From the cell containing the given text, extract its center point as [X, Y] coordinate. 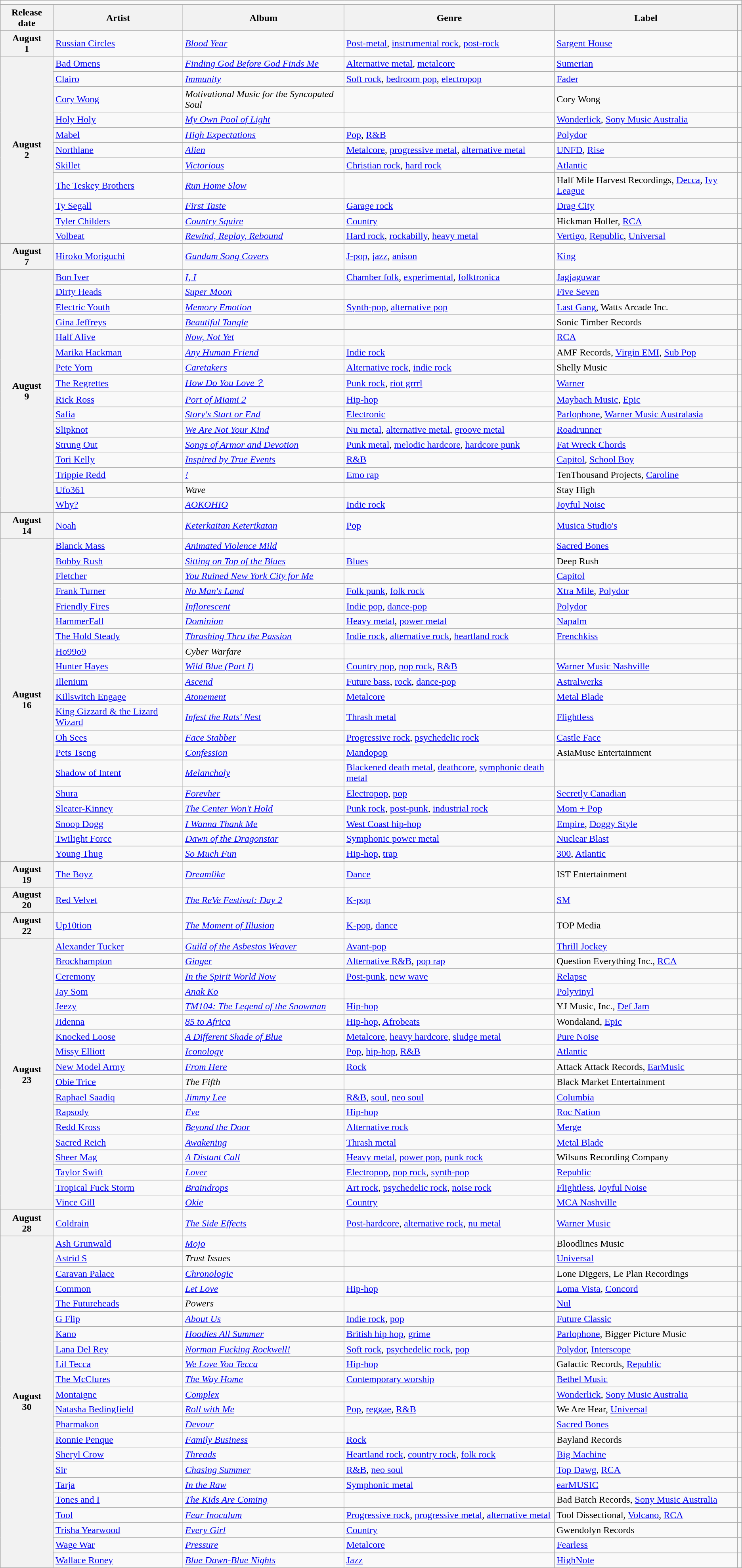
Taylor Swift [118, 1173]
SM [646, 900]
Roc Nation [646, 1112]
West Coast hip-hop [449, 823]
Devour [264, 1425]
Pop [449, 525]
Coldrain [118, 1223]
Bon Iver [118, 277]
MCA Nashville [646, 1203]
Question Everything Inc., RCA [646, 961]
In the Raw [264, 1485]
Raphael Saadiq [118, 1097]
Thrill Jockey [646, 946]
Jazz [449, 1560]
Caravan Palace [118, 1274]
Complex [264, 1394]
Columbia [646, 1097]
Alternative metal, metalcore [449, 64]
King [646, 257]
Any Human Friend [264, 352]
Hiroko Moriguchi [118, 257]
Trippie Redd [118, 475]
Face Stabber [264, 737]
My Own Pool of Light [264, 120]
Strung Out [118, 445]
Tyler Childers [118, 221]
Folk punk, folk rock [449, 591]
Alternative rock, indie rock [449, 367]
Dominion [264, 621]
Russian Circles [118, 44]
Sumerian [646, 64]
High Expectations [264, 135]
Progressive rock, progressive metal, alternative metal [449, 1515]
Inspired by True Events [264, 460]
Shadow of Intent [118, 773]
Keterkaitan Keterikatan [264, 525]
Wilsuns Recording Company [646, 1157]
RCA [646, 337]
August16 [27, 700]
AsiaMuse Entertainment [646, 752]
Black Market Entertainment [646, 1082]
The Regrettes [118, 384]
Montaigne [118, 1394]
Gina Jeffreys [118, 322]
King Gizzard & the Lizard Wizard [118, 717]
Universal [646, 1259]
Animated Violence Mild [264, 546]
Tarja [118, 1485]
Heavy metal, power pop, punk rock [449, 1157]
The ReVe Festival: Day 2 [264, 900]
Songs of Armor and Devotion [264, 445]
Hickman Holler, RCA [646, 221]
Thrashing Thru the Passion [264, 636]
Secretly Canadian [646, 793]
Fader [646, 79]
Gwendolyn Records [646, 1530]
Dreamlike [264, 874]
Attack Attack Records, EarMusic [646, 1067]
Wallace Roney [118, 1560]
August9 [27, 391]
Ginger [264, 961]
Astralwerks [646, 682]
Dirty Heads [118, 292]
HammerFall [118, 621]
Awakening [264, 1142]
Vince Gill [118, 1203]
Half Mile Harvest Recordings, Decca, Ivy League [646, 185]
Lil Tecca [118, 1364]
Xtra Mile, Polydor [646, 591]
Blue Dawn-Blue Nights [264, 1560]
Alternative rock [449, 1127]
Melancholy [264, 773]
Pharmakon [118, 1425]
Iconology [264, 1052]
Future bass, rock, dance-pop [449, 682]
Lover [264, 1173]
Electropop, pop rock, synth-pop [449, 1173]
Dawn of the Dragonstar [264, 838]
Missy Elliott [118, 1052]
Run Home Slow [264, 185]
Capitol [646, 576]
The Fifth [264, 1082]
Okie [264, 1203]
Brockhampton [118, 961]
Symphonic metal [449, 1485]
Country pop, pop rock, R&B [449, 667]
Beautiful Tangle [264, 322]
Threads [264, 1455]
Astrid S [118, 1259]
Warner [646, 384]
Album [264, 17]
Trisha Yearwood [118, 1530]
Story's Start or End [264, 414]
Blues [449, 561]
Skillet [118, 165]
K-pop [449, 900]
We Love You Tecca [264, 1364]
Young Thug [118, 854]
AOKOHIO [264, 505]
Killswitch Engage [118, 697]
85 to Africa [264, 1022]
Loma Vista, Concord [646, 1289]
Christian rock, hard rock [449, 165]
Bloodlines Music [646, 1243]
Tones and I [118, 1500]
Soft rock, psychedelic rock, pop [449, 1349]
Ash Grunwald [118, 1243]
Contemporary worship [449, 1379]
Rewind, Replay, Rebound [264, 236]
Half Alive [118, 337]
In the Spirit World Now [264, 976]
Slipknot [118, 430]
Northlane [118, 150]
Chamber folk, experimental, folktronica [449, 277]
Jeezy [118, 1006]
Pets Tseng [118, 752]
August28 [27, 1223]
Sonic Timber Records [646, 322]
Merge [646, 1127]
Wild Blue (Part I) [264, 667]
Last Gang, Watts Arcade Inc. [646, 307]
HighNote [646, 1560]
Super Moon [264, 292]
Blackened death metal, deathcore, symphonic death metal [449, 773]
Genre [449, 17]
Artist [118, 17]
August7 [27, 257]
Family Business [264, 1440]
Marika Hackman [118, 352]
Synth-pop, alternative pop [449, 307]
Nu metal, alternative metal, groove metal [449, 430]
Lana Del Rey [118, 1349]
Red Velvet [118, 900]
Label [646, 17]
Sir [118, 1470]
Knocked Loose [118, 1037]
Illenium [118, 682]
Bethel Music [646, 1379]
Alien [264, 150]
Fear Inoculum [264, 1515]
Heartland rock, country rock, folk rock [449, 1455]
Tool [118, 1515]
300, Atlantic [646, 854]
Holy Holy [118, 120]
Tool Dissectional, Volcano, RCA [646, 1515]
Deep Rush [646, 561]
Obie Trice [118, 1082]
Redd Kross [118, 1127]
August22 [27, 926]
Confession [264, 752]
Cyber Warfare [264, 651]
Indie pop, dance-pop [449, 606]
Jagjaguwar [646, 277]
Frank Turner [118, 591]
R&B [449, 460]
Shelly Music [646, 367]
Rick Ross [118, 399]
Noah [118, 525]
Oh Sees [118, 737]
K-pop, dance [449, 926]
YJ Music, Inc., Def Jam [646, 1006]
The Hold Steady [118, 636]
Volbeat [118, 236]
Trust Issues [264, 1259]
Blood Year [264, 44]
Powers [264, 1304]
Flightless [646, 717]
Indie rock, alternative rock, heartland rock [449, 636]
Post-hardcore, alternative rock, nu metal [449, 1223]
Napalm [646, 621]
How Do You Love？ [264, 384]
No Man's Land [264, 591]
So Much Fun [264, 854]
Mandopop [449, 752]
August19 [27, 874]
Big Machine [646, 1455]
Bobby Rush [118, 561]
G Flip [118, 1319]
Sheer Mag [118, 1157]
Sitting on Top of the Blues [264, 561]
Wondaland, Epic [646, 1022]
Bayland Records [646, 1440]
Anak Ko [264, 991]
Bad Omens [118, 64]
TOP Media [646, 926]
Natasha Bedingfield [118, 1409]
Five Seven [646, 292]
Shura [118, 793]
The Moment of Illusion [264, 926]
Hip-hop, Afrobeats [449, 1022]
Castle Face [646, 737]
Ascend [264, 682]
Fearless [646, 1545]
The Way Home [264, 1379]
Snoop Dogg [118, 823]
Polyvinyl [646, 991]
Sleater-Kinney [118, 808]
Electric Youth [118, 307]
Punk rock, post-punk, industrial rock [449, 808]
earMUSIC [646, 1485]
A Distant Call [264, 1157]
From Here [264, 1067]
Immunity [264, 79]
Rapsody [118, 1112]
Chasing Summer [264, 1470]
I, I [264, 277]
Sargent House [646, 44]
Tori Kelly [118, 460]
Pure Noise [646, 1037]
The Futureheads [118, 1304]
Metalcore, progressive metal, alternative metal [449, 150]
Clairo [118, 79]
Beyond the Door [264, 1127]
R&B, soul, neo soul [449, 1097]
Release date [27, 17]
Hard rock, rockabilly, heavy metal [449, 236]
Ceremony [118, 976]
Polydor, Interscope [646, 1349]
Motivational Music for the Syncopated Soul [264, 99]
Lone Diggers, Le Plan Recordings [646, 1274]
Heavy metal, power metal [449, 621]
Twilight Force [118, 838]
Why? [118, 505]
Victorious [264, 165]
Electropop, pop [449, 793]
Parlophone, Warner Music Australasia [646, 414]
Jimmy Lee [264, 1097]
Nul [646, 1304]
Up10tion [118, 926]
Emo rap [449, 475]
Gundam Song Covers [264, 257]
I Wanna Thank Me [264, 823]
J-pop, jazz, anison [449, 257]
Hunter Hayes [118, 667]
Indie rock, pop [449, 1319]
TenThousand Projects, Caroline [646, 475]
Warner Music Nashville [646, 667]
Jay Som [118, 991]
TM104: The Legend of the Snowman [264, 1006]
Relapse [646, 976]
Future Classic [646, 1319]
The Teskey Brothers [118, 185]
August2 [27, 150]
UNFD, Rise [646, 150]
Ty Segall [118, 206]
Art rock, psychedelic rock, noise rock [449, 1188]
Roll with Me [264, 1409]
Punk metal, melodic hardcore, hardcore punk [449, 445]
Country Squire [264, 221]
Chronologic [264, 1274]
Fletcher [118, 576]
About Us [264, 1319]
Republic [646, 1173]
August14 [27, 525]
Now, Not Yet [264, 337]
Mabel [118, 135]
! [264, 475]
Flightless, Joyful Noise [646, 1188]
Inflorescent [264, 606]
Port of Miami 2 [264, 399]
New Model Army [118, 1067]
R&B, neo soul [449, 1470]
Musica Studio's [646, 525]
August20 [27, 900]
First Taste [264, 206]
Metalcore, heavy hardcore, sludge metal [449, 1037]
Braindrops [264, 1188]
Safia [118, 414]
IST Entertainment [646, 874]
Maybach Music, Epic [646, 399]
Pop, R&B [449, 135]
Sacred Reich [118, 1142]
Pete Yorn [118, 367]
Atonement [264, 697]
Post-metal, instrumental rock, post-rock [449, 44]
Blanck Mass [118, 546]
Galactic Records, Republic [646, 1364]
Pop, reggae, R&B [449, 1409]
Fat Wreck Chords [646, 445]
Wage War [118, 1545]
The McClures [118, 1379]
Nuclear Blast [646, 838]
Caretakers [264, 367]
August23 [27, 1075]
Electronic [449, 414]
Warner Music [646, 1223]
A Different Shade of Blue [264, 1037]
Ronnie Penque [118, 1440]
We Are Not Your Kind [264, 430]
Let Love [264, 1289]
Progressive rock, psychedelic rock [449, 737]
Symphonic power metal [449, 838]
You Ruined New York City for Me [264, 576]
Top Dawg, RCA [646, 1470]
Infest the Rats' Nest [264, 717]
Soft rock, bedroom pop, electropop [449, 79]
Drag City [646, 206]
Friendly Fires [118, 606]
Alexander Tucker [118, 946]
Pop, hip-hop, R&B [449, 1052]
The Center Won't Hold [264, 808]
Stay High [646, 490]
Post-punk, new wave [449, 976]
Garage rock [449, 206]
Ho99o9 [118, 651]
Frenchkiss [646, 636]
Empire, Doggy Style [646, 823]
Ufo361 [118, 490]
Dance [449, 874]
Hoodies All Summer [264, 1334]
Every Girl [264, 1530]
The Side Effects [264, 1223]
Hip-hop, trap [449, 854]
August30 [27, 1402]
Memory Emotion [264, 307]
Alternative R&B, pop rap [449, 961]
Tropical Fuck Storm [118, 1188]
British hip hop, grime [449, 1334]
Common [118, 1289]
Norman Fucking Rockwell! [264, 1349]
Kano [118, 1334]
Sheryl Crow [118, 1455]
The Boyz [118, 874]
Capitol, School Boy [646, 460]
Joyful Noise [646, 505]
Vertigo, Republic, Universal [646, 236]
Forevher [264, 793]
Eve [264, 1112]
The Kids Are Coming [264, 1500]
We Are Hear, Universal [646, 1409]
AMF Records, Virgin EMI, Sub Pop [646, 352]
August1 [27, 44]
Parlophone, Bigger Picture Music [646, 1334]
Bad Batch Records, Sony Music Australia [646, 1500]
Finding God Before God Finds Me [264, 64]
Wave [264, 490]
Mom + Pop [646, 808]
Mojo [264, 1243]
Jidenna [118, 1022]
Punk rock, riot grrrl [449, 384]
Avant-pop [449, 946]
Pressure [264, 1545]
Guild of the Asbestos Weaver [264, 946]
Roadrunner [646, 430]
